Provide the [x, y] coordinate of the cell's center where the given text is located.  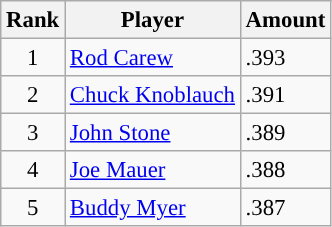
4 [33, 170]
Amount [285, 20]
.393 [285, 58]
2 [33, 95]
Buddy Myer [153, 208]
3 [33, 133]
.391 [285, 95]
.387 [285, 208]
.389 [285, 133]
John Stone [153, 133]
1 [33, 58]
Player [153, 20]
5 [33, 208]
Chuck Knoblauch [153, 95]
Joe Mauer [153, 170]
.388 [285, 170]
Rod Carew [153, 58]
Rank [33, 20]
